Find where the given text appears and provide that cell's center as [X, Y] coordinate. 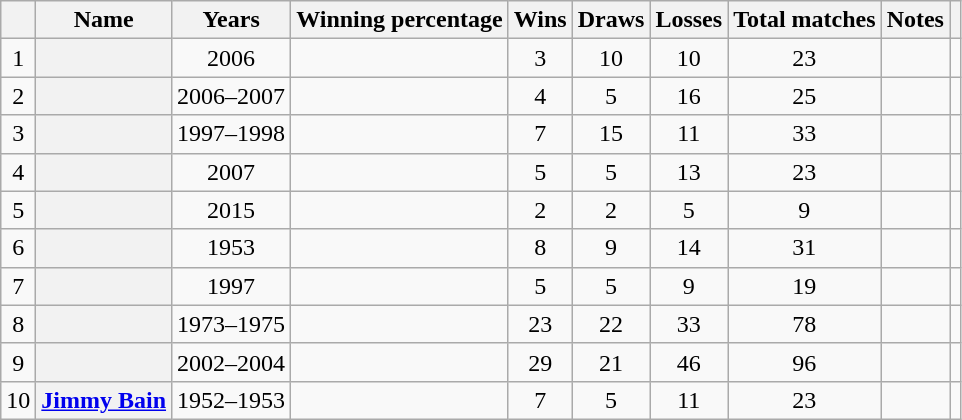
1997 [232, 286]
2006 [232, 58]
2007 [232, 172]
1973–1975 [232, 324]
19 [805, 286]
31 [805, 248]
96 [805, 362]
2006–2007 [232, 96]
1953 [232, 248]
Name [104, 20]
25 [805, 96]
Years [232, 20]
1 [18, 58]
Draws [611, 20]
Wins [540, 20]
14 [689, 248]
15 [611, 134]
1952–1953 [232, 400]
16 [689, 96]
2015 [232, 210]
Winning percentage [400, 20]
78 [805, 324]
Losses [689, 20]
2002–2004 [232, 362]
29 [540, 362]
22 [611, 324]
Notes [915, 20]
21 [611, 362]
6 [18, 248]
13 [689, 172]
46 [689, 362]
Total matches [805, 20]
1997–1998 [232, 134]
Jimmy Bain [104, 400]
